Provide the [x, y] coordinate of the cell's center where the given text is located.  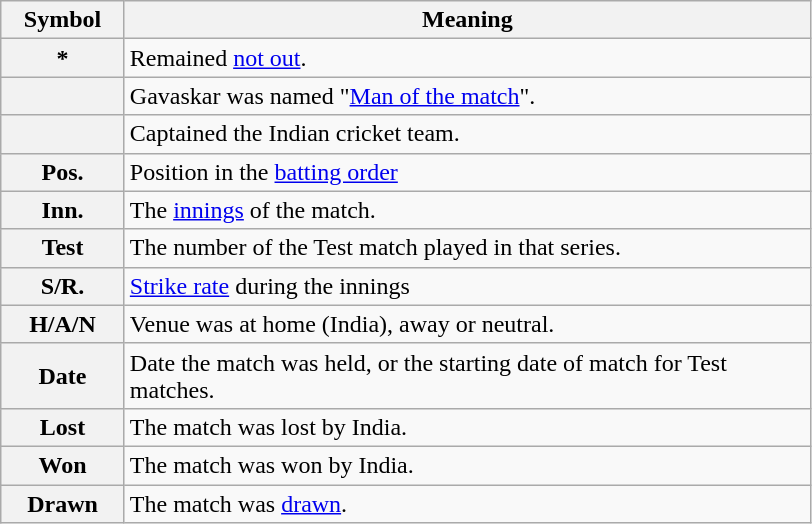
Pos. [63, 172]
H/A/N [63, 324]
The number of the Test match played in that series. [467, 248]
Strike rate during the innings [467, 286]
Lost [63, 427]
Drawn [63, 503]
S/R. [63, 286]
Test [63, 248]
Venue was at home (India), away or neutral. [467, 324]
Meaning [467, 20]
The innings of the match. [467, 210]
The match was lost by India. [467, 427]
Position in the batting order [467, 172]
Inn. [63, 210]
Won [63, 465]
Symbol [63, 20]
* [63, 58]
The match was won by India. [467, 465]
Date the match was held, or the starting date of match for Test matches. [467, 376]
The match was drawn. [467, 503]
Gavaskar was named "Man of the match". [467, 96]
Captained the Indian cricket team. [467, 134]
Remained not out. [467, 58]
Date [63, 376]
